For the text-containing cell, return its midpoint in (x, y) coordinate format. 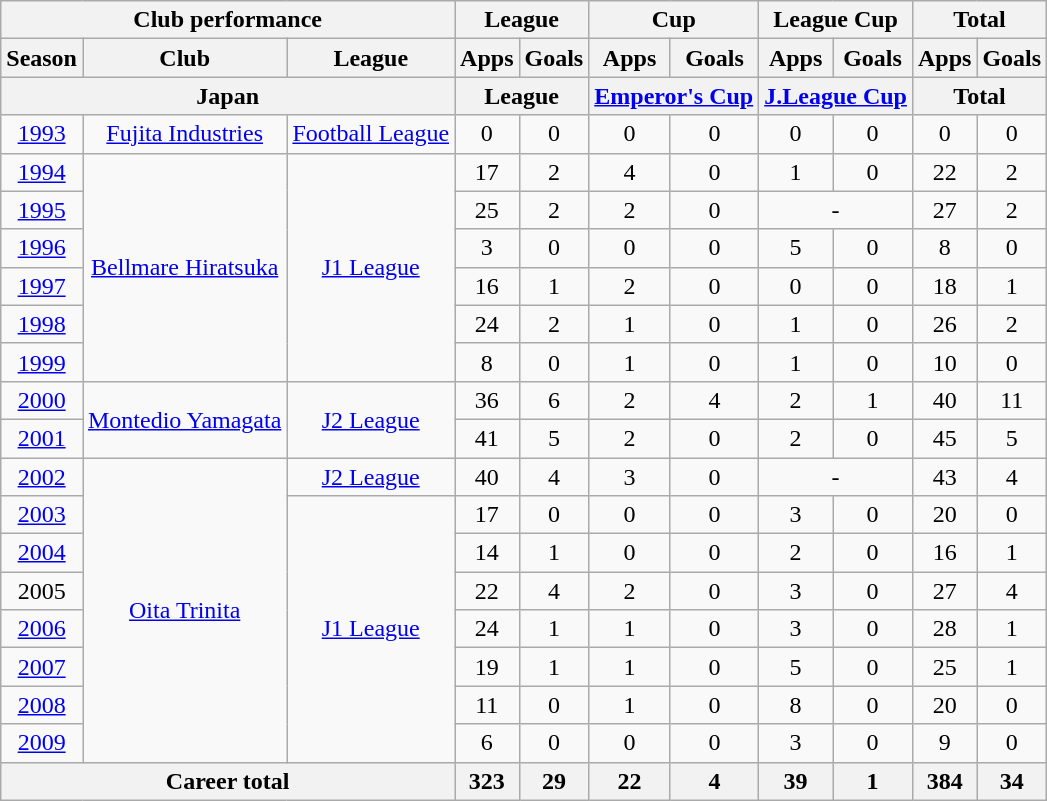
384 (944, 781)
2004 (42, 553)
43 (944, 477)
28 (944, 629)
1993 (42, 134)
League Cup (836, 20)
2009 (42, 743)
2001 (42, 438)
1994 (42, 172)
Oita Trinita (184, 610)
26 (944, 324)
45 (944, 438)
Career total (228, 781)
1995 (42, 210)
2002 (42, 477)
323 (487, 781)
Club performance (228, 20)
Fujita Industries (184, 134)
39 (796, 781)
18 (944, 286)
1999 (42, 362)
41 (487, 438)
9 (944, 743)
29 (554, 781)
2003 (42, 515)
2007 (42, 667)
J.League Cup (836, 96)
Montedio Yamagata (184, 419)
Football League (371, 134)
36 (487, 400)
2008 (42, 705)
Cup (674, 20)
19 (487, 667)
Season (42, 58)
10 (944, 362)
2005 (42, 591)
Emperor's Cup (674, 96)
34 (1012, 781)
2000 (42, 400)
14 (487, 553)
2006 (42, 629)
1996 (42, 248)
Bellmare Hiratsuka (184, 267)
Club (184, 58)
1997 (42, 286)
Japan (228, 96)
1998 (42, 324)
